Determine the [x, y] coordinate at the center of the cell enclosing the given text.  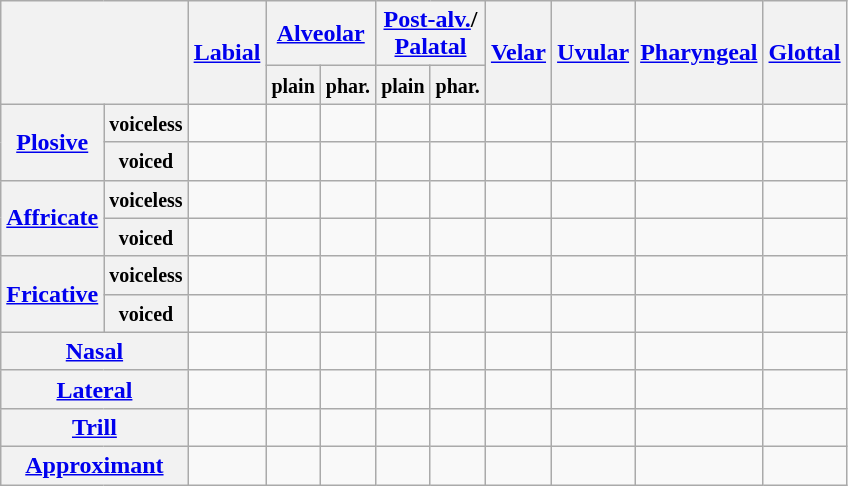
Trill [94, 427]
Glottal [804, 52]
Uvular [594, 52]
Affricate [52, 218]
Labial [227, 52]
Alveolar [321, 34]
Post-alv./Palatal [431, 34]
Velar [518, 52]
Nasal [94, 351]
Lateral [94, 389]
Approximant [94, 465]
Pharyngeal [699, 52]
Plosive [52, 142]
Fricative [52, 294]
